Detect which cell encompasses the target text, then output its [x, y] center coordinate. 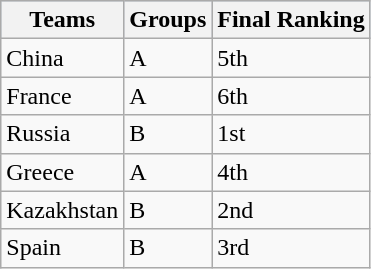
China [62, 58]
6th [291, 96]
2nd [291, 210]
4th [291, 172]
Russia [62, 134]
1st [291, 134]
Teams [62, 20]
5th [291, 58]
Final Ranking [291, 20]
Kazakhstan [62, 210]
Greece [62, 172]
France [62, 96]
3rd [291, 248]
Spain [62, 248]
Groups [168, 20]
